Extract the [X, Y] coordinate from the center of the cell holding the provided text.  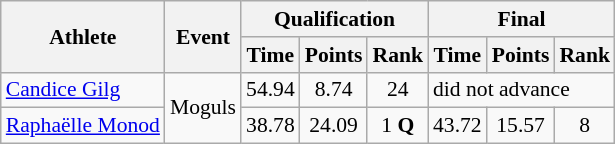
1 Q [398, 126]
Qualification [334, 19]
Final [522, 19]
Event [203, 36]
Athlete [83, 36]
43.72 [458, 126]
did not advance [522, 90]
Moguls [203, 108]
15.57 [521, 126]
24.09 [334, 126]
8 [584, 126]
Candice Gilg [83, 90]
24 [398, 90]
8.74 [334, 90]
54.94 [270, 90]
38.78 [270, 126]
Raphaëlle Monod [83, 126]
